Provide the (x, y) coordinate of the cell's center where the given text is located.  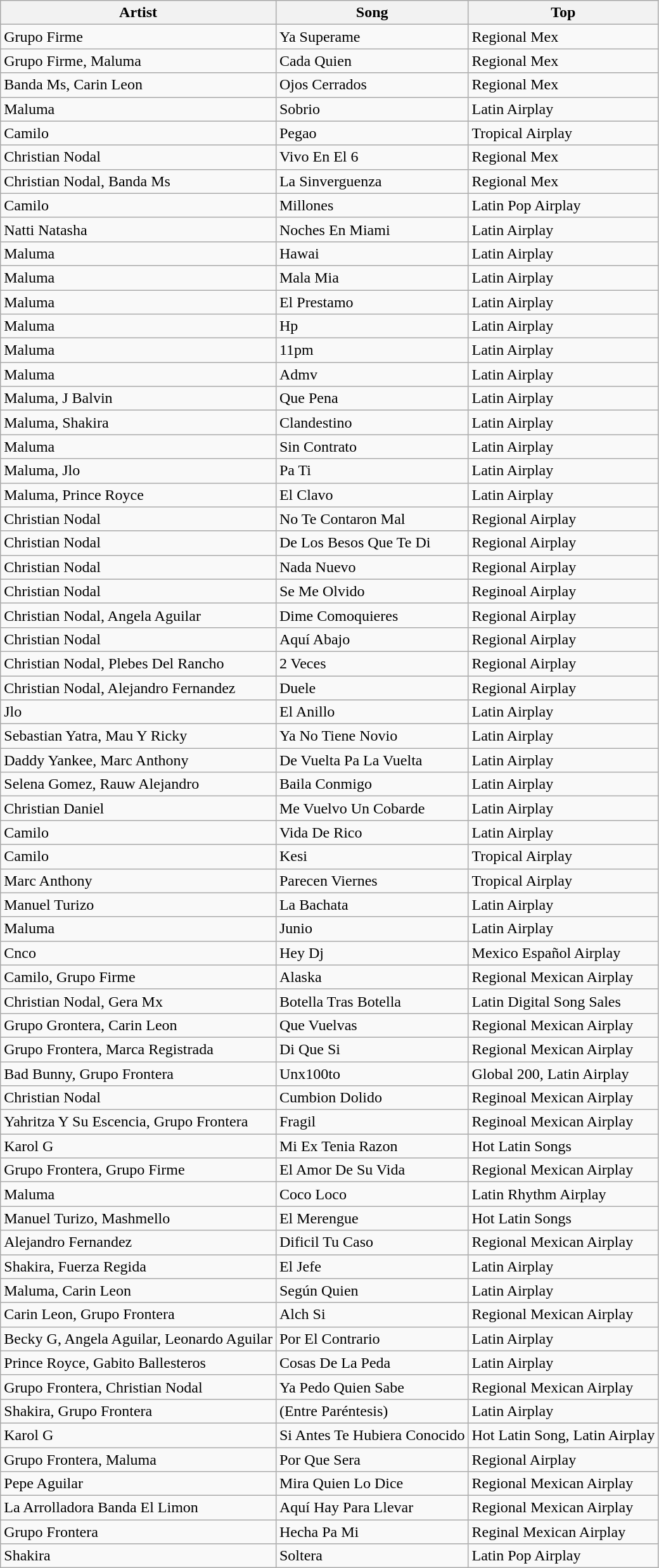
Soltera (372, 1556)
Shakira, Fuerza Regida (138, 1266)
De Vuelta Pa La Vuelta (372, 760)
El Jefe (372, 1266)
No Te Contaron Mal (372, 519)
Maluma, Prince Royce (138, 495)
Mala Mia (372, 277)
Prince Royce, Gabito Ballesteros (138, 1363)
Camilo, Grupo Firme (138, 977)
Grupo Firme, Maluma (138, 61)
Maluma, Shakira (138, 423)
Global 200, Latin Airplay (563, 1074)
Pepe Aguilar (138, 1484)
Mira Quien Lo Dice (372, 1484)
Grupo Frontera, Maluma (138, 1459)
Que Vuelvas (372, 1025)
Grupo Frontera, Grupo Firme (138, 1170)
La Sinverguenza (372, 181)
Parecen Viernes (372, 881)
Se Me Olvido (372, 591)
Junio (372, 929)
El Clavo (372, 495)
El Amor De Su Vida (372, 1170)
Ya Superame (372, 37)
Hot Latin Song, Latin Airplay (563, 1435)
Top (563, 13)
Alejandro Fernandez (138, 1242)
Grupo Frontera (138, 1532)
Becky G, Angela Aguilar, Leonardo Aguilar (138, 1339)
El Anillo (372, 712)
Que Pena (372, 398)
Duele (372, 687)
Alaska (372, 977)
Natti Natasha (138, 229)
Botella Tras Botella (372, 1001)
Pa Ti (372, 471)
Di Que Si (372, 1049)
Maluma, Carin Leon (138, 1291)
Dificil Tu Caso (372, 1242)
Manuel Turizo, Mashmello (138, 1218)
Latin Rhythm Airplay (563, 1194)
Mexico Español Airplay (563, 953)
Christian Nodal, Angela Aguilar (138, 615)
Nada Nuevo (372, 567)
Por Que Sera (372, 1459)
La Arrolladora Banda El Limon (138, 1508)
Reginal Mexican Airplay (563, 1532)
Shakira, Grupo Frontera (138, 1411)
Mi Ex Tenia Razon (372, 1146)
Christian Nodal, Banda Ms (138, 181)
Kesi (372, 857)
El Merengue (372, 1218)
Cosas De La Peda (372, 1363)
Vivo En El 6 (372, 157)
Aquí Hay Para Llevar (372, 1508)
Bad Bunny, Grupo Frontera (138, 1074)
Shakira (138, 1556)
Song (372, 13)
Ya Pedo Quien Sabe (372, 1387)
Noches En Miami (372, 229)
Según Quien (372, 1291)
Marc Anthony (138, 881)
Selena Gomez, Rauw Alejandro (138, 784)
Aquí Abajo (372, 639)
Si Antes Te Hubiera Conocido (372, 1435)
Hawai (372, 253)
11pm (372, 350)
Sin Contrato (372, 447)
La Bachata (372, 905)
Cnco (138, 953)
Latin Digital Song Sales (563, 1001)
Grupo Firme (138, 37)
Unx100to (372, 1074)
Christian Nodal, Plebes Del Rancho (138, 663)
Dime Comoquieres (372, 615)
Pegao (372, 133)
Yahritza Y Su Escencia, Grupo Frontera (138, 1122)
Christian Nodal, Gera Mx (138, 1001)
Manuel Turizo (138, 905)
De Los Besos Que Te Di (372, 543)
Cada Quien (372, 61)
Coco Loco (372, 1194)
Grupo Frontera, Marca Registrada (138, 1049)
Banda Ms, Carin Leon (138, 85)
Clandestino (372, 423)
Por El Contrario (372, 1339)
Ojos Cerrados (372, 85)
Christian Daniel (138, 808)
(Entre Paréntesis) (372, 1411)
Baila Conmigo (372, 784)
Millones (372, 205)
Fragil (372, 1122)
Vida De Rico (372, 832)
Ya No Tiene Novio (372, 736)
2 Veces (372, 663)
Jlo (138, 712)
El Prestamo (372, 302)
Hecha Pa Mi (372, 1532)
Sobrio (372, 109)
Hp (372, 326)
Grupo Frontera, Christian Nodal (138, 1387)
Carin Leon, Grupo Frontera (138, 1315)
Daddy Yankee, Marc Anthony (138, 760)
Sebastian Yatra, Mau Y Ricky (138, 736)
Me Vuelvo Un Cobarde (372, 808)
Christian Nodal, Alejandro Fernandez (138, 687)
Artist (138, 13)
Admv (372, 374)
Cumbion Dolido (372, 1098)
Alch Si (372, 1315)
Hey Dj (372, 953)
Grupo Grontera, Carin Leon (138, 1025)
Maluma, J Balvin (138, 398)
Reginoal Airplay (563, 591)
Maluma, Jlo (138, 471)
